For the text-containing cell, return its midpoint in (X, Y) coordinate format. 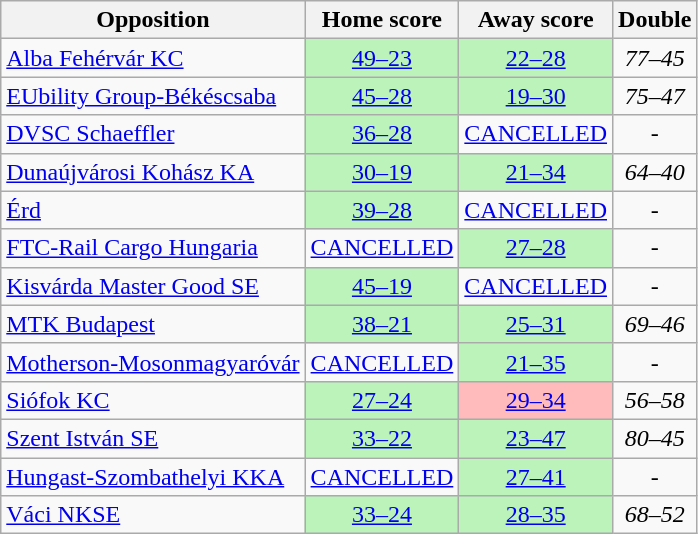
28–35 (536, 515)
Dunaújvárosi Kohász KA (153, 172)
Kisvárda Master Good SE (153, 286)
Opposition (153, 20)
Szent István SE (153, 438)
21–34 (536, 172)
Váci NKSE (153, 515)
EUbility Group-Békéscsaba (153, 96)
FTC-Rail Cargo Hungaria (153, 248)
36–28 (382, 134)
27–28 (536, 248)
45–28 (382, 96)
25–31 (536, 324)
22–28 (536, 58)
Away score (536, 20)
23–47 (536, 438)
45–19 (382, 286)
MTK Budapest (153, 324)
Motherson-Mosonmagyaróvár (153, 362)
80–45 (655, 438)
27–41 (536, 477)
27–24 (382, 400)
49–23 (382, 58)
Hungast-Szombathelyi KKA (153, 477)
29–34 (536, 400)
21–35 (536, 362)
Home score (382, 20)
69–46 (655, 324)
DVSC Schaeffler (153, 134)
Alba Fehérvár KC (153, 58)
Siófok KC (153, 400)
Double (655, 20)
33–24 (382, 515)
30–19 (382, 172)
75–47 (655, 96)
56–58 (655, 400)
64–40 (655, 172)
19–30 (536, 96)
68–52 (655, 515)
Érd (153, 210)
77–45 (655, 58)
39–28 (382, 210)
38–21 (382, 324)
33–22 (382, 438)
